Output the [x, y] coordinate of the center of the cell containing the given text.  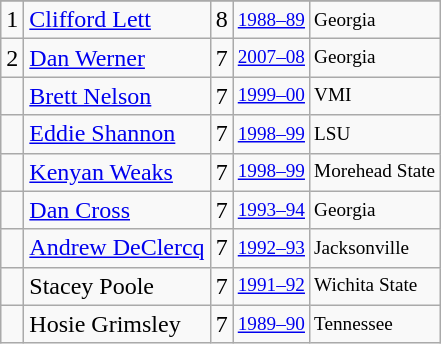
8 [222, 20]
1999–00 [271, 96]
VMI [375, 96]
Dan Cross [117, 210]
Andrew DeClercq [117, 248]
Eddie Shannon [117, 134]
1991–92 [271, 286]
LSU [375, 134]
Wichita State [375, 286]
Tennessee [375, 324]
Stacey Poole [117, 286]
Brett Nelson [117, 96]
Jacksonville [375, 248]
1988–89 [271, 20]
Kenyan Weaks [117, 172]
1989–90 [271, 324]
1992–93 [271, 248]
Clifford Lett [117, 20]
2 [12, 58]
Dan Werner [117, 58]
1 [12, 20]
Hosie Grimsley [117, 324]
2007–08 [271, 58]
Morehead State [375, 172]
1993–94 [271, 210]
